Search for the cell housing the specified text and yield its [x, y] center coordinate. 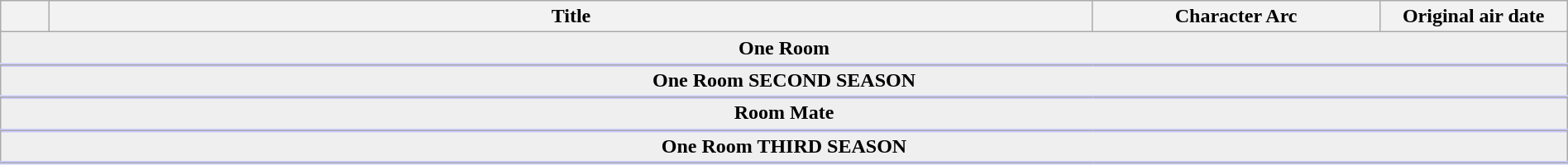
Character Arc [1236, 16]
One Room [784, 49]
Original air date [1474, 16]
One Room THIRD SEASON [784, 147]
One Room SECOND SEASON [784, 81]
Room Mate [784, 114]
Title [571, 16]
